Pinpoint the cell where the given text exists, returning its [X, Y] midpoint coordinate. 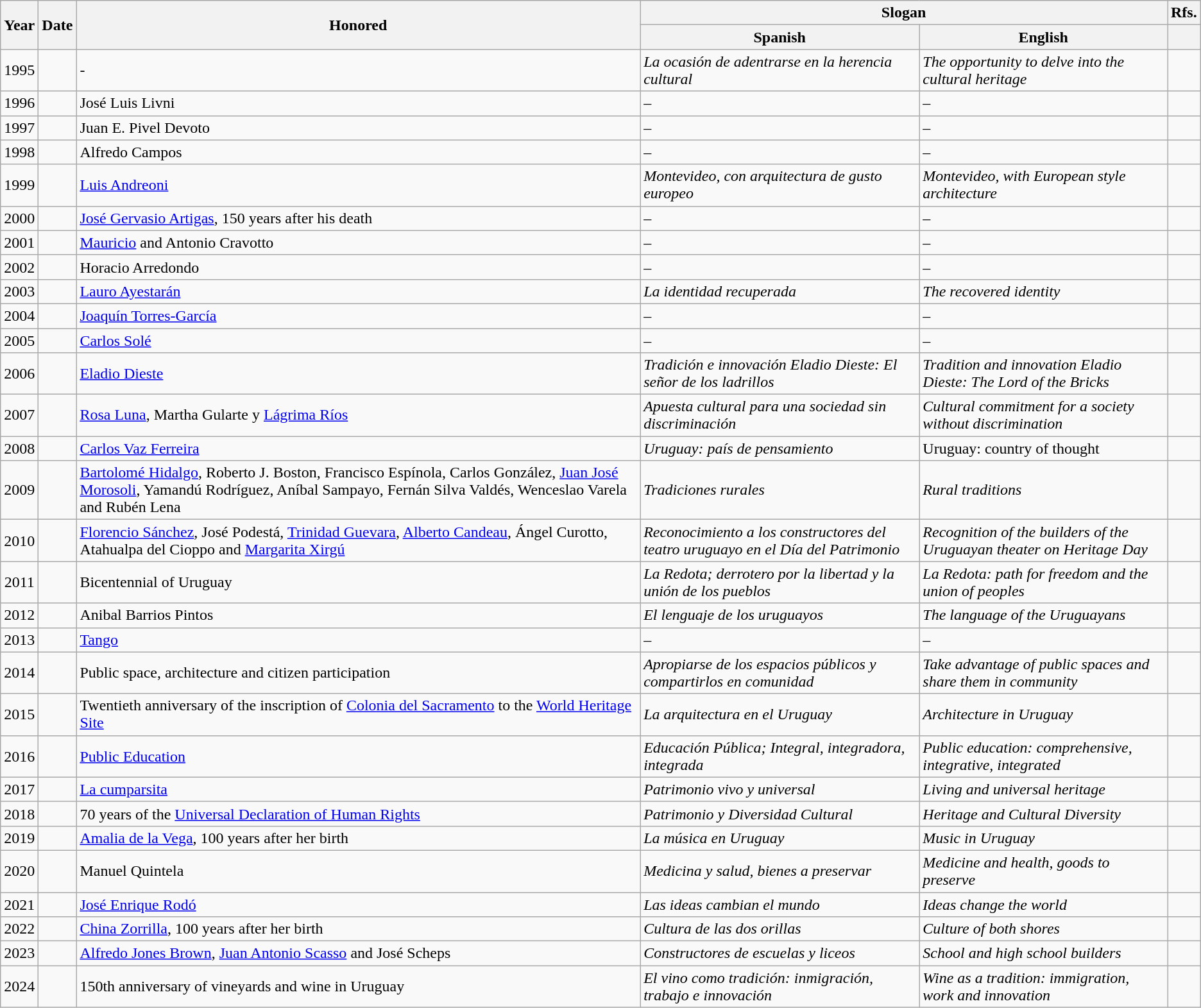
Tradición e innovación Eladio Dieste: El señor de los ladrillos [780, 373]
La identidad recuperada [780, 291]
2017 [19, 789]
2002 [19, 267]
2014 [19, 672]
Cultura de las dos orillas [780, 929]
2020 [19, 871]
2011 [19, 583]
Lauro Ayestarán [358, 291]
Medicine and health, goods to preserve [1043, 871]
Living and universal heritage [1043, 789]
Montevideo, con arquitectura de gusto europeo [780, 185]
José Enrique Rodó [358, 904]
Manuel Quintela [358, 871]
La cumparsita [358, 789]
Horacio Arredondo [358, 267]
Luis Andreoni [358, 185]
Carlos Vaz Ferreira [358, 448]
Tradition and innovation Eladio Dieste: The Lord of the Bricks [1043, 373]
Carlos Solé [358, 341]
Architecture in Uruguay [1043, 715]
La Redota; derrotero por la libertad y la unión de los pueblos [780, 583]
Ideas change the world [1043, 904]
Constructores de escuelas y liceos [780, 953]
2024 [19, 987]
Florencio Sánchez, José Podestá, Trinidad Guevara, Alberto Candeau, Ángel Curotto, Atahualpa del Cioppo and Margarita Xirgú [358, 540]
2013 [19, 640]
2023 [19, 953]
China Zorrilla, 100 years after her birth [358, 929]
Patrimonio vivo y universal [780, 789]
Las ideas cambian el mundo [780, 904]
English [1043, 37]
La música en Uruguay [780, 838]
The recovered identity [1043, 291]
Spanish [780, 37]
Reconocimiento a los constructores del teatro uruguayo en el Día del Patrimonio [780, 540]
Montevideo, with European style architecture [1043, 185]
School and high school builders [1043, 953]
Music in Uruguay [1043, 838]
Rosa Luna, Martha Gularte y Lágrima Ríos [358, 416]
Slogan [904, 13]
- [358, 71]
2012 [19, 615]
Joaquín Torres-García [358, 316]
1995 [19, 71]
Year [19, 25]
2021 [19, 904]
La arquitectura en el Uruguay [780, 715]
Public space, architecture and citizen participation [358, 672]
2022 [19, 929]
2009 [19, 490]
Medicina y salud, bienes a preservar [780, 871]
2016 [19, 756]
Twentieth anniversary of the inscription of Colonia del Sacramento to the World Heritage Site [358, 715]
70 years of the Universal Declaration of Human Rights [358, 814]
2007 [19, 416]
Apuesta cultural para una sociedad sin discriminación [780, 416]
Wine as a tradition: immigration, work and innovation [1043, 987]
Rural traditions [1043, 490]
La ocasión de adentrarse en la herencia cultural [780, 71]
Amalia de la Vega, 100 years after her birth [358, 838]
Alfredo Campos [358, 152]
Heritage and Cultural Diversity [1043, 814]
El lenguaje de los uruguayos [780, 615]
José Gervasio Artigas, 150 years after his death [358, 218]
Juan E. Pivel Devoto [358, 128]
2005 [19, 341]
2004 [19, 316]
Tradiciones rurales [780, 490]
Honored [358, 25]
Rfs. [1184, 13]
2000 [19, 218]
The opportunity to delve into the cultural heritage [1043, 71]
1998 [19, 152]
Take advantage of public spaces and share them in community [1043, 672]
Culture of both shores [1043, 929]
La Redota: path for freedom and the union of peoples [1043, 583]
2003 [19, 291]
Patrimonio y Diversidad Cultural [780, 814]
Educación Pública; Integral, integradora, integrada [780, 756]
150th anniversary of vineyards and wine in Uruguay [358, 987]
1996 [19, 103]
Uruguay: país de pensamiento [780, 448]
Uruguay: country of thought [1043, 448]
The language of the Uruguayans [1043, 615]
2010 [19, 540]
2015 [19, 715]
El vino como tradición: inmigración, trabajo e innovación [780, 987]
2018 [19, 814]
Eladio Dieste [358, 373]
Alfredo Jones Brown, Juan Antonio Scasso and José Scheps [358, 953]
1997 [19, 128]
Recognition of the builders of the Uruguayan theater on Heritage Day [1043, 540]
Apropiarse de los espacios públicos y compartirlos en comunidad [780, 672]
Date [58, 25]
2001 [19, 243]
Anibal Barrios Pintos [358, 615]
José Luis Livni [358, 103]
2019 [19, 838]
Tango [358, 640]
Mauricio and Antonio Cravotto [358, 243]
Bicentennial of Uruguay [358, 583]
2006 [19, 373]
Cultural commitment for a society without discrimination [1043, 416]
1999 [19, 185]
2008 [19, 448]
Public Education [358, 756]
Public education: comprehensive, integrative, integrated [1043, 756]
